Provide the (x, y) coordinate of the cell's center where the given text is located.  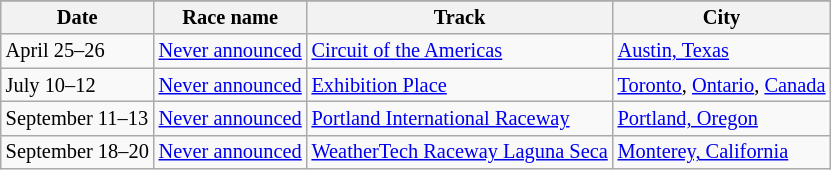
WeatherTech Raceway Laguna Seca (460, 152)
Toronto, Ontario, Canada (722, 85)
Race name (230, 17)
Date (78, 17)
September 18–20 (78, 152)
Portland International Raceway (460, 118)
Track (460, 17)
April 25–26 (78, 51)
Portland, Oregon (722, 118)
September 11–13 (78, 118)
Circuit of the Americas (460, 51)
Exhibition Place (460, 85)
City (722, 17)
Monterey, California (722, 152)
July 10–12 (78, 85)
Austin, Texas (722, 51)
